Output the [X, Y] coordinate of the center of the cell containing the given text.  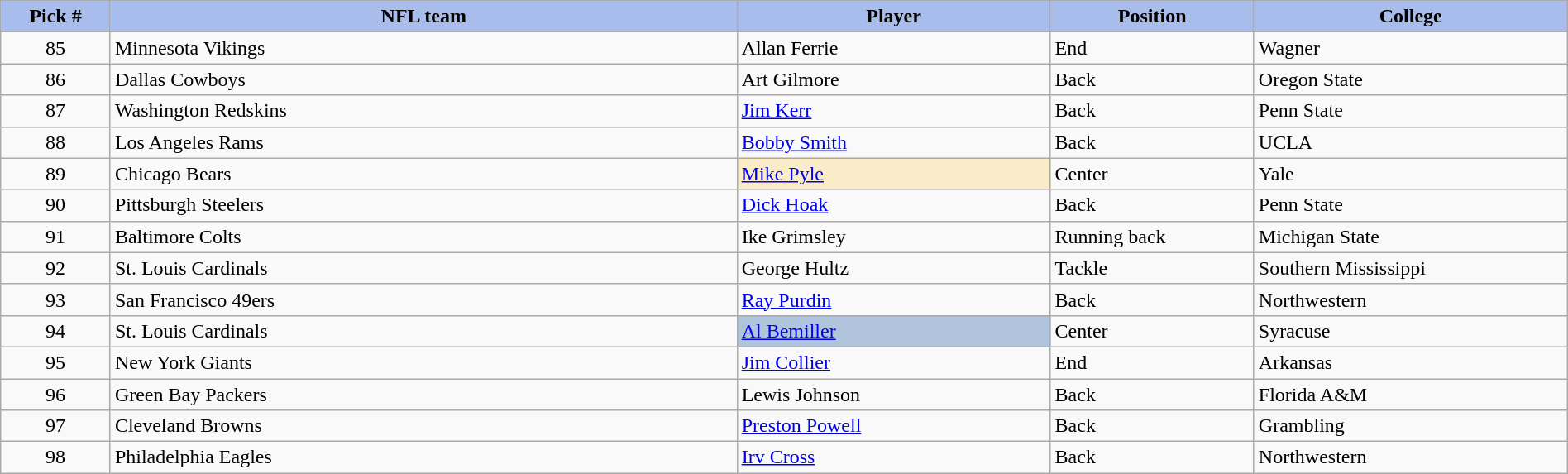
Preston Powell [893, 426]
97 [56, 426]
Green Bay Packers [423, 395]
92 [56, 268]
Al Bemiller [893, 331]
86 [56, 79]
Bobby Smith [893, 142]
College [1411, 17]
Florida A&M [1411, 395]
Ike Grimsley [893, 237]
Player [893, 17]
96 [56, 395]
Mike Pyle [893, 174]
Yale [1411, 174]
Pittsburgh Steelers [423, 205]
George Hultz [893, 268]
Lewis Johnson [893, 395]
87 [56, 111]
Cleveland Browns [423, 426]
Washington Redskins [423, 111]
94 [56, 331]
98 [56, 457]
Jim Kerr [893, 111]
Running back [1152, 237]
Syracuse [1411, 331]
Art Gilmore [893, 79]
Tackle [1152, 268]
Oregon State [1411, 79]
95 [56, 362]
Wagner [1411, 48]
85 [56, 48]
NFL team [423, 17]
Dallas Cowboys [423, 79]
Michigan State [1411, 237]
Southern Mississippi [1411, 268]
93 [56, 299]
San Francisco 49ers [423, 299]
89 [56, 174]
90 [56, 205]
Pick # [56, 17]
Irv Cross [893, 457]
88 [56, 142]
Ray Purdin [893, 299]
Position [1152, 17]
Minnesota Vikings [423, 48]
Jim Collier [893, 362]
New York Giants [423, 362]
Chicago Bears [423, 174]
91 [56, 237]
Dick Hoak [893, 205]
Los Angeles Rams [423, 142]
UCLA [1411, 142]
Philadelphia Eagles [423, 457]
Grambling [1411, 426]
Baltimore Colts [423, 237]
Arkansas [1411, 362]
Allan Ferrie [893, 48]
